From the cell containing the given text, extract its center point as (X, Y) coordinate. 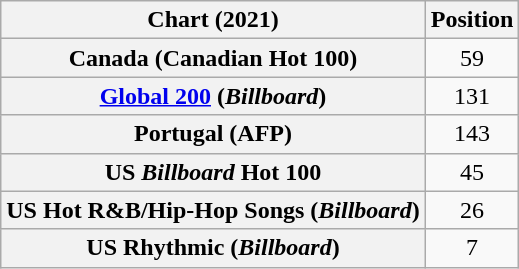
7 (472, 248)
131 (472, 96)
Global 200 (Billboard) (213, 96)
59 (472, 58)
US Rhythmic (Billboard) (213, 248)
US Hot R&B/Hip-Hop Songs (Billboard) (213, 210)
45 (472, 172)
Portugal (AFP) (213, 134)
US Billboard Hot 100 (213, 172)
Chart (2021) (213, 20)
143 (472, 134)
26 (472, 210)
Canada (Canadian Hot 100) (213, 58)
Position (472, 20)
